Scan for the cell matching the given text and deliver its [X, Y] coordinate at center. 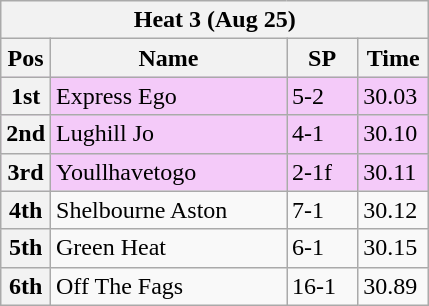
4-1 [322, 134]
5th [26, 248]
Green Heat [169, 248]
30.10 [394, 134]
6-1 [322, 248]
30.15 [394, 248]
SP [322, 58]
2nd [26, 134]
30.03 [394, 96]
Shelbourne Aston [169, 210]
Name [169, 58]
3rd [26, 172]
30.11 [394, 172]
Youllhavetogo [169, 172]
Time [394, 58]
Lughill Jo [169, 134]
5-2 [322, 96]
6th [26, 286]
2-1f [322, 172]
Off The Fags [169, 286]
Express Ego [169, 96]
30.89 [394, 286]
7-1 [322, 210]
16-1 [322, 286]
30.12 [394, 210]
Heat 3 (Aug 25) [215, 20]
1st [26, 96]
4th [26, 210]
Pos [26, 58]
